Output the [x, y] coordinate of the center of the cell containing the given text.  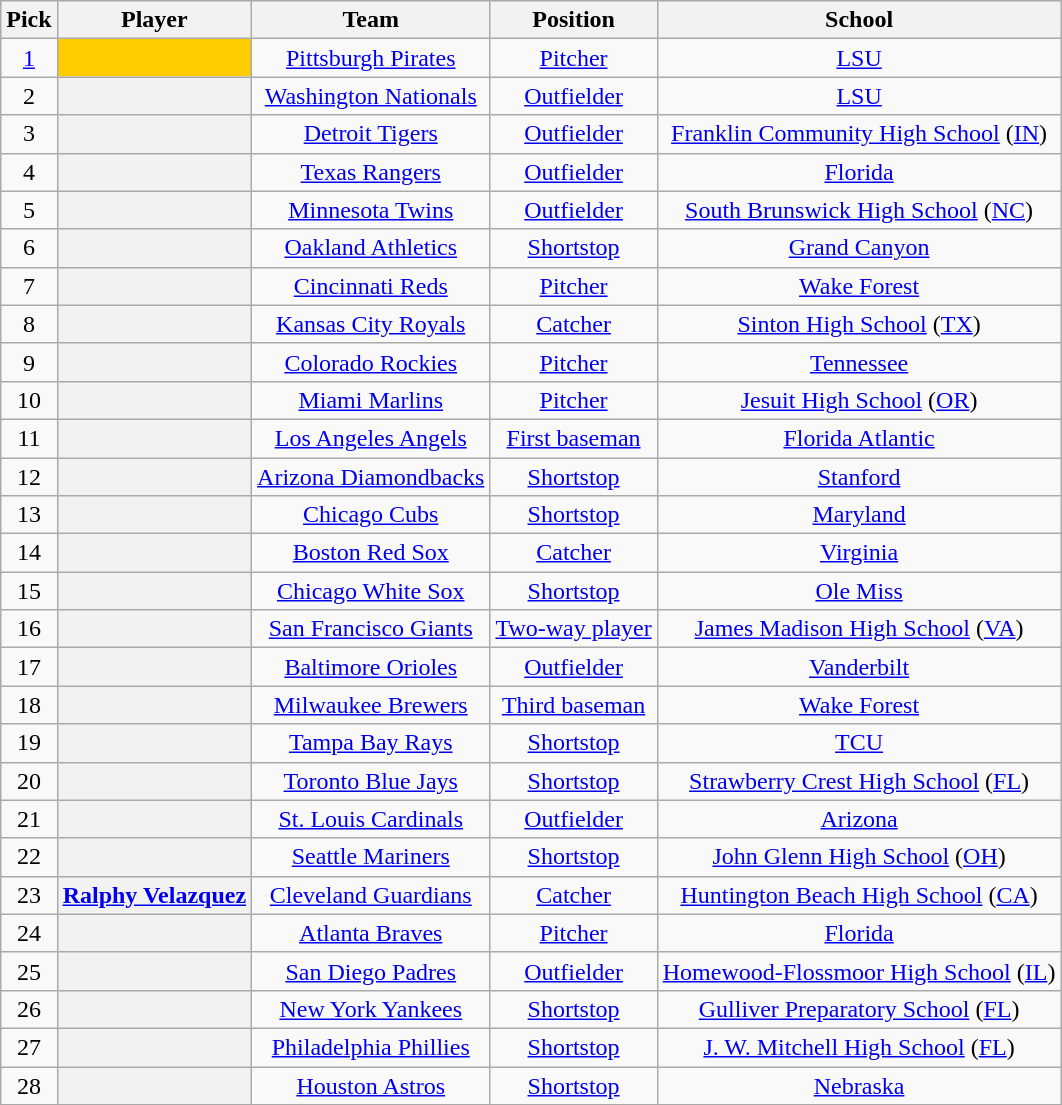
Ole Miss [859, 591]
Cincinnati Reds [371, 286]
Huntington Beach High School (CA) [859, 895]
18 [29, 705]
New York Yankees [371, 1009]
25 [29, 971]
San Diego Padres [371, 971]
TCU [859, 743]
Texas Rangers [371, 172]
James Madison High School (VA) [859, 629]
Chicago Cubs [371, 515]
Vanderbilt [859, 667]
19 [29, 743]
8 [29, 324]
Oakland Athletics [371, 248]
15 [29, 591]
Atlanta Braves [371, 933]
Kansas City Royals [371, 324]
Detroit Tigers [371, 134]
12 [29, 477]
Arizona Diamondbacks [371, 477]
Homewood-Flossmoor High School (IL) [859, 971]
Los Angeles Angels [371, 438]
23 [29, 895]
26 [29, 1009]
Tampa Bay Rays [371, 743]
Virginia [859, 553]
20 [29, 781]
Player [154, 20]
Franklin Community High School (IN) [859, 134]
4 [29, 172]
Position [574, 20]
Sinton High School (TX) [859, 324]
2 [29, 96]
13 [29, 515]
St. Louis Cardinals [371, 819]
Florida Atlantic [859, 438]
24 [29, 933]
San Francisco Giants [371, 629]
Boston Red Sox [371, 553]
Baltimore Orioles [371, 667]
14 [29, 553]
J. W. Mitchell High School (FL) [859, 1047]
28 [29, 1085]
Two-way player [574, 629]
Tennessee [859, 362]
Houston Astros [371, 1085]
Colorado Rockies [371, 362]
Stanford [859, 477]
Toronto Blue Jays [371, 781]
Pick [29, 20]
1 [29, 58]
21 [29, 819]
Arizona [859, 819]
Cleveland Guardians [371, 895]
Gulliver Preparatory School (FL) [859, 1009]
Team [371, 20]
Third baseman [574, 705]
17 [29, 667]
3 [29, 134]
10 [29, 400]
Jesuit High School (OR) [859, 400]
Philadelphia Phillies [371, 1047]
Grand Canyon [859, 248]
Pittsburgh Pirates [371, 58]
7 [29, 286]
First baseman [574, 438]
Washington Nationals [371, 96]
South Brunswick High School (NC) [859, 210]
6 [29, 248]
5 [29, 210]
9 [29, 362]
Nebraska [859, 1085]
John Glenn High School (OH) [859, 857]
22 [29, 857]
Milwaukee Brewers [371, 705]
Strawberry Crest High School (FL) [859, 781]
Miami Marlins [371, 400]
Maryland [859, 515]
11 [29, 438]
27 [29, 1047]
Chicago White Sox [371, 591]
Seattle Mariners [371, 857]
Ralphy Velazquez [154, 895]
16 [29, 629]
School [859, 20]
Minnesota Twins [371, 210]
